Scan for the cell matching the given text and deliver its (x, y) coordinate at center. 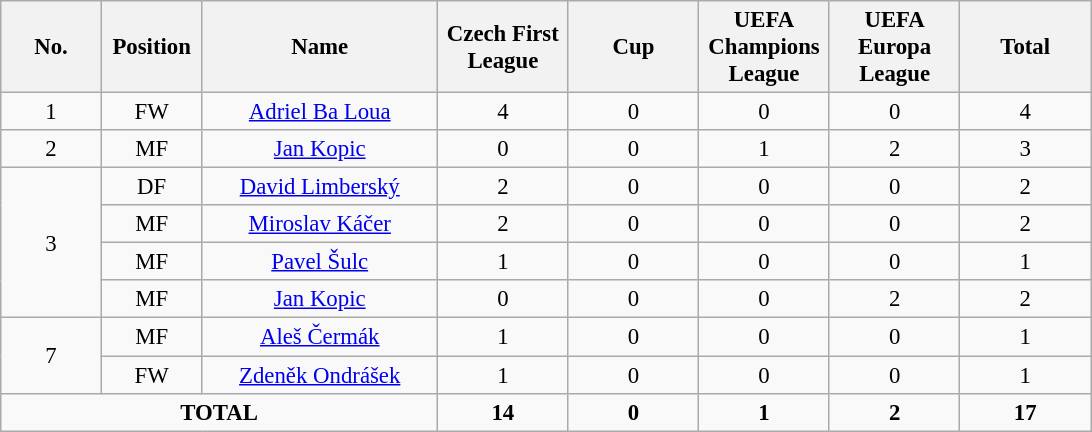
Total (1026, 47)
UEFA Europa League (894, 47)
TOTAL (220, 412)
7 (52, 356)
14 (504, 412)
Zdeněk Ondrášek (320, 375)
David Limberský (320, 187)
Pavel Šulc (320, 262)
Miroslav Káčer (320, 224)
No. (52, 47)
17 (1026, 412)
Adriel Ba Loua (320, 112)
Aleš Čermák (320, 337)
Czech First League (504, 47)
DF (152, 187)
Cup (634, 47)
Position (152, 47)
UEFA Champions League (764, 47)
Name (320, 47)
